Pinpoint the cell where the given text exists, returning its (X, Y) midpoint coordinate. 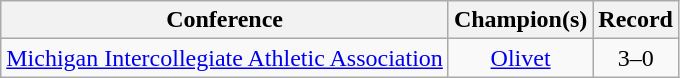
Champion(s) (520, 20)
Michigan Intercollegiate Athletic Association (225, 58)
Conference (225, 20)
Olivet (520, 58)
Record (636, 20)
3–0 (636, 58)
